From the cell containing the given text, extract its center point as (X, Y) coordinate. 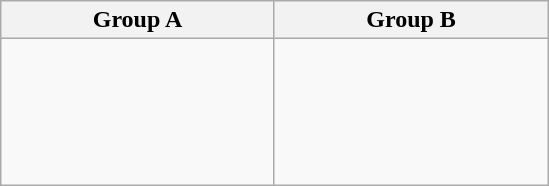
Group A (138, 20)
Group B (411, 20)
